Identify which cell holds the provided text, then report its (X, Y) central coordinate. 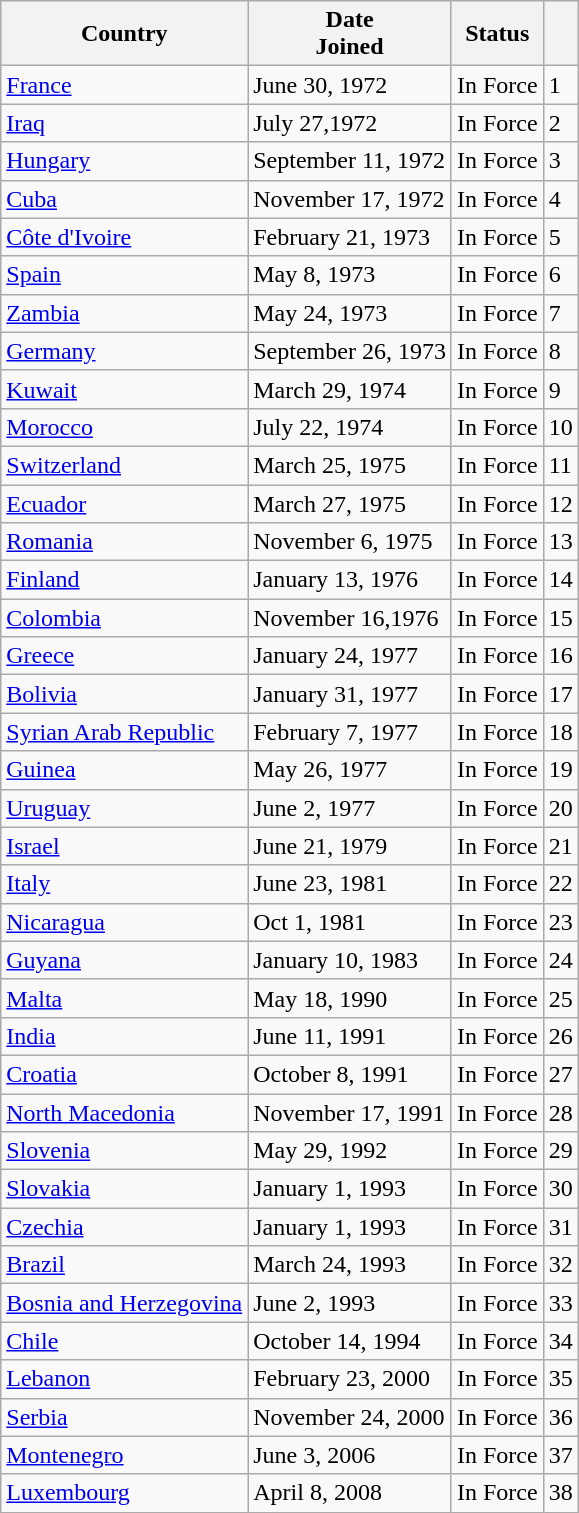
Oct 1, 1981 (350, 922)
February 23, 2000 (350, 1379)
February 7, 1977 (350, 732)
Côte d'Ivoire (124, 237)
Hungary (124, 161)
36 (560, 1417)
March 24, 1993 (350, 1265)
Israel (124, 846)
Colombia (124, 618)
8 (560, 351)
32 (560, 1265)
November 16,1976 (350, 618)
Slovakia (124, 1189)
May 8, 1973 (350, 275)
Romania (124, 542)
November 6, 1975 (350, 542)
Serbia (124, 1417)
June 23, 1981 (350, 884)
Montenegro (124, 1455)
23 (560, 922)
Brazil (124, 1265)
Zambia (124, 313)
January 13, 1976 (350, 580)
6 (560, 275)
4 (560, 199)
1 (560, 85)
38 (560, 1493)
North Macedonia (124, 1113)
21 (560, 846)
Spain (124, 275)
33 (560, 1303)
Finland (124, 580)
Country (124, 34)
22 (560, 884)
5 (560, 237)
Czechia (124, 1227)
Luxembourg (124, 1493)
April 8, 2008 (350, 1493)
Kuwait (124, 389)
June 3, 2006 (350, 1455)
Switzerland (124, 465)
26 (560, 1036)
24 (560, 960)
3 (560, 161)
February 21, 1973 (350, 237)
June 21, 1979 (350, 846)
2 (560, 123)
September 26, 1973 (350, 351)
November 17, 1991 (350, 1113)
28 (560, 1113)
Nicaragua (124, 922)
Germany (124, 351)
11 (560, 465)
19 (560, 770)
March 29, 1974 (350, 389)
September 11, 1972 (350, 161)
June 30, 1972 (350, 85)
Bolivia (124, 694)
October 14, 1994 (350, 1341)
17 (560, 694)
Uruguay (124, 808)
January 31, 1977 (350, 694)
13 (560, 542)
35 (560, 1379)
July 22, 1974 (350, 427)
30 (560, 1189)
November 17, 1972 (350, 199)
29 (560, 1151)
Guyana (124, 960)
31 (560, 1227)
France (124, 85)
Syrian Arab Republic (124, 732)
May 29, 1992 (350, 1151)
March 27, 1975 (350, 503)
Lebanon (124, 1379)
27 (560, 1074)
January 24, 1977 (350, 656)
November 24, 2000 (350, 1417)
Guinea (124, 770)
Greece (124, 656)
Status (497, 34)
7 (560, 313)
DateJoined (350, 34)
Cuba (124, 199)
March 25, 1975 (350, 465)
18 (560, 732)
June 2, 1977 (350, 808)
10 (560, 427)
January 10, 1983 (350, 960)
Bosnia and Herzegovina (124, 1303)
Italy (124, 884)
16 (560, 656)
25 (560, 998)
May 18, 1990 (350, 998)
July 27,1972 (350, 123)
Malta (124, 998)
Chile (124, 1341)
20 (560, 808)
June 2, 1993 (350, 1303)
Morocco (124, 427)
15 (560, 618)
India (124, 1036)
34 (560, 1341)
12 (560, 503)
October 8, 1991 (350, 1074)
May 24, 1973 (350, 313)
Croatia (124, 1074)
9 (560, 389)
Slovenia (124, 1151)
May 26, 1977 (350, 770)
14 (560, 580)
37 (560, 1455)
Ecuador (124, 503)
June 11, 1991 (350, 1036)
Iraq (124, 123)
